Return (X, Y) of the center of cell containing provided text 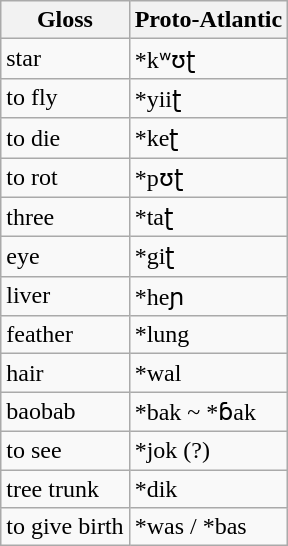
*dik (208, 489)
*lung (208, 335)
Proto-Atlantic (208, 20)
star (65, 59)
to give birth (65, 527)
*pʊʈ (208, 178)
eye (65, 257)
tree trunk (65, 489)
*heɲ (208, 296)
to rot (65, 178)
*bak ~ *ɓak (208, 412)
to die (65, 138)
hair (65, 373)
baobab (65, 412)
*taʈ (208, 217)
to fly (65, 98)
*wal (208, 373)
*was / *bas (208, 527)
to see (65, 450)
liver (65, 296)
*giʈ (208, 257)
*kʷʊʈ (208, 59)
Gloss (65, 20)
*yiiʈ (208, 98)
feather (65, 335)
*jok (?) (208, 450)
*keʈ (208, 138)
three (65, 217)
